Detect which cell encompasses the target text, then output its [x, y] center coordinate. 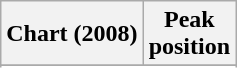
Peakposition [189, 34]
Chart (2008) [72, 34]
